Detect which cell encompasses the target text, then output its (x, y) center coordinate. 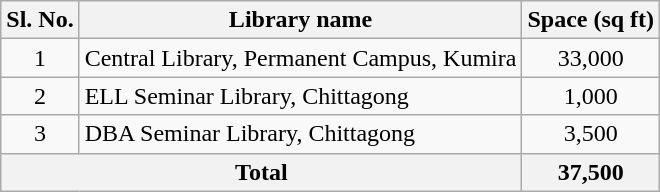
3 (40, 134)
ELL Seminar Library, Chittagong (300, 96)
33,000 (591, 58)
Space (sq ft) (591, 20)
1,000 (591, 96)
Total (262, 172)
2 (40, 96)
Sl. No. (40, 20)
37,500 (591, 172)
Central Library, Permanent Campus, Kumira (300, 58)
DBA Seminar Library, Chittagong (300, 134)
Library name (300, 20)
3,500 (591, 134)
1 (40, 58)
